From the cell containing the given text, extract its center point as [x, y] coordinate. 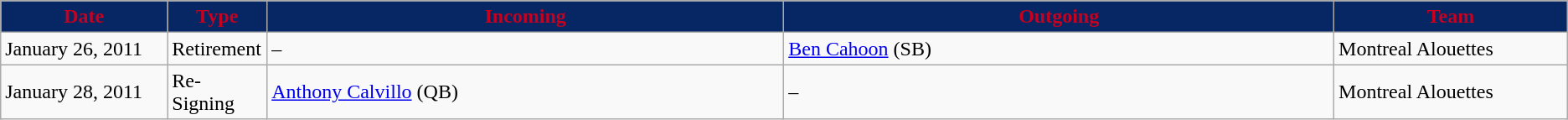
Date [84, 17]
Team [1451, 17]
Incoming [526, 17]
Anthony Calvillo (QB) [526, 92]
January 28, 2011 [84, 92]
Type [218, 17]
Re-Signing [218, 92]
Retirement [218, 49]
Ben Cahoon (SB) [1059, 49]
Outgoing [1059, 17]
January 26, 2011 [84, 49]
